Provide the [X, Y] coordinate of the cell's center where the given text is located.  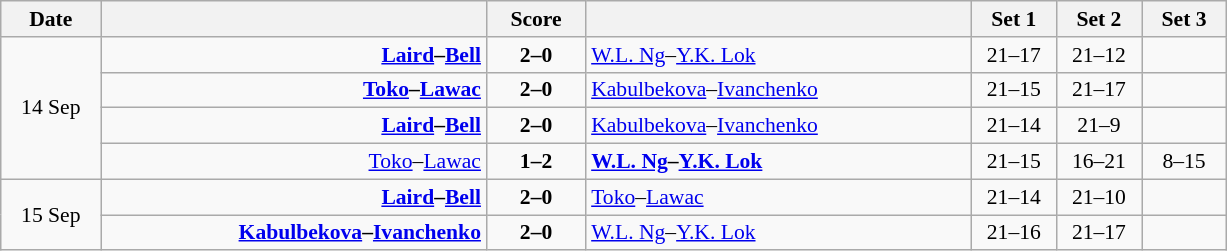
1–2 [536, 162]
Set 1 [1014, 19]
Set 2 [1098, 19]
14 Sep [51, 108]
21–9 [1098, 126]
8–15 [1184, 162]
Score [536, 19]
21–10 [1098, 197]
15 Sep [51, 214]
16–21 [1098, 162]
21–12 [1098, 55]
Set 3 [1184, 19]
21–16 [1014, 233]
Date [51, 19]
